Locate the cell with the specified text and output its [x, y] center coordinate. 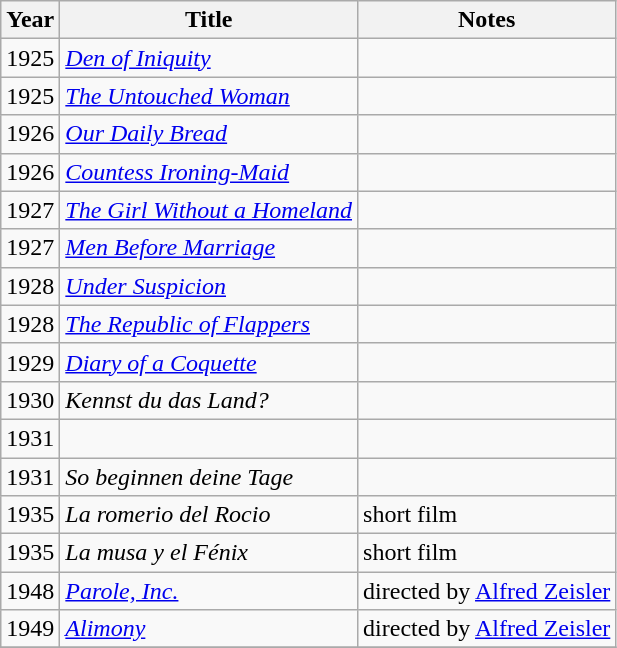
Men Before Marriage [209, 248]
Kennst du das Land? [209, 400]
1948 [30, 591]
1930 [30, 400]
Our Daily Bread [209, 134]
1929 [30, 362]
Notes [487, 20]
The Girl Without a Homeland [209, 210]
1949 [30, 629]
So beginnen deine Tage [209, 477]
Diary of a Coquette [209, 362]
Den of Iniquity [209, 58]
La musa y el Fénix [209, 553]
La romerio del Rocio [209, 515]
Alimony [209, 629]
Under Suspicion [209, 286]
Title [209, 20]
Parole, Inc. [209, 591]
The Untouched Woman [209, 96]
Countess Ironing-Maid [209, 172]
The Republic of Flappers [209, 324]
Year [30, 20]
